Search for the cell housing the specified text and yield its [x, y] center coordinate. 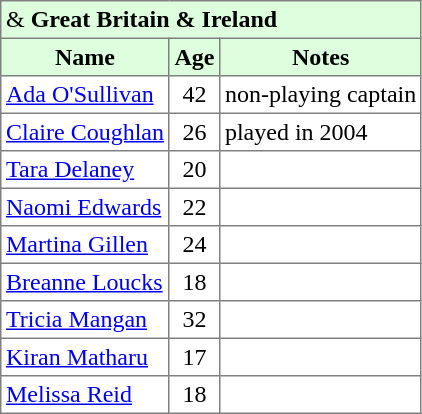
22 [194, 207]
Name [85, 57]
Tricia Mangan [85, 320]
Ada O'Sullivan [85, 95]
Naomi Edwards [85, 207]
24 [194, 245]
& Great Britain & Ireland [212, 20]
non-playing captain [321, 95]
Notes [321, 57]
Age [194, 57]
42 [194, 95]
26 [194, 132]
32 [194, 320]
20 [194, 170]
Claire Coughlan [85, 132]
Melissa Reid [85, 395]
Tara Delaney [85, 170]
played in 2004 [321, 132]
Kiran Matharu [85, 357]
17 [194, 357]
Breanne Loucks [85, 282]
Martina Gillen [85, 245]
